Capture the cell that displays the provided text and extract its [X, Y] central coordinate. 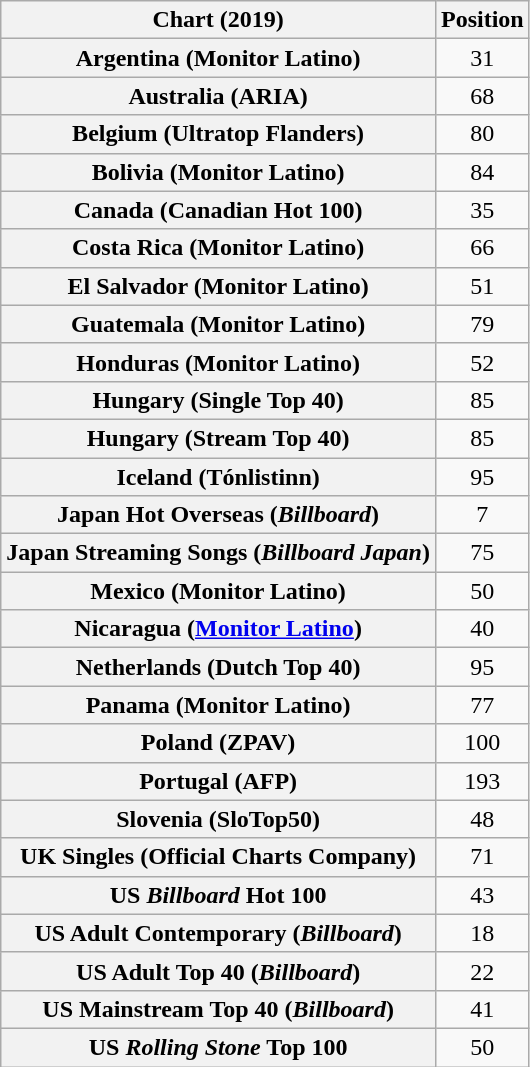
UK Singles (Official Charts Company) [218, 857]
35 [482, 210]
US Adult Contemporary (Billboard) [218, 933]
Chart (2019) [218, 20]
43 [482, 895]
Mexico (Monitor Latino) [218, 591]
Canada (Canadian Hot 100) [218, 210]
40 [482, 629]
100 [482, 743]
Belgium (Ultratop Flanders) [218, 134]
22 [482, 971]
Portugal (AFP) [218, 781]
18 [482, 933]
Panama (Monitor Latino) [218, 705]
80 [482, 134]
66 [482, 248]
Bolivia (Monitor Latino) [218, 172]
Hungary (Stream Top 40) [218, 438]
Guatemala (Monitor Latino) [218, 324]
79 [482, 324]
71 [482, 857]
Hungary (Single Top 40) [218, 400]
Slovenia (SloTop50) [218, 819]
Position [482, 20]
Argentina (Monitor Latino) [218, 58]
Costa Rica (Monitor Latino) [218, 248]
41 [482, 1009]
El Salvador (Monitor Latino) [218, 286]
Iceland (Tónlistinn) [218, 477]
US Rolling Stone Top 100 [218, 1047]
193 [482, 781]
Japan Streaming Songs (Billboard Japan) [218, 553]
US Billboard Hot 100 [218, 895]
68 [482, 96]
Australia (ARIA) [218, 96]
US Adult Top 40 (Billboard) [218, 971]
52 [482, 362]
Poland (ZPAV) [218, 743]
48 [482, 819]
84 [482, 172]
US Mainstream Top 40 (Billboard) [218, 1009]
75 [482, 553]
Netherlands (Dutch Top 40) [218, 667]
31 [482, 58]
Nicaragua (Monitor Latino) [218, 629]
51 [482, 286]
77 [482, 705]
Japan Hot Overseas (Billboard) [218, 515]
Honduras (Monitor Latino) [218, 362]
7 [482, 515]
